Output the [x, y] coordinate of the center of the cell containing the given text.  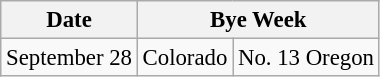
September 28 [69, 58]
No. 13 Oregon [306, 58]
Bye Week [258, 20]
Date [69, 20]
Colorado [184, 58]
